From the cell containing the given text, extract its center point as [X, Y] coordinate. 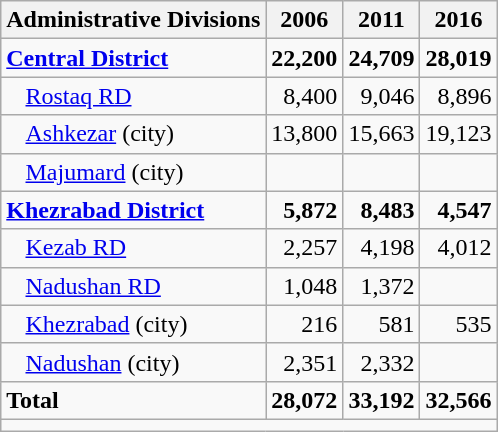
2,257 [304, 248]
9,046 [382, 96]
216 [304, 324]
Nadushan RD [134, 286]
Khezrabad District [134, 210]
2,351 [304, 362]
19,123 [458, 134]
13,800 [304, 134]
28,019 [458, 58]
4,198 [382, 248]
4,012 [458, 248]
Central District [134, 58]
Khezrabad (city) [134, 324]
1,372 [382, 286]
Rostaq RD [134, 96]
8,896 [458, 96]
33,192 [382, 400]
4,547 [458, 210]
Kezab RD [134, 248]
Nadushan (city) [134, 362]
32,566 [458, 400]
5,872 [304, 210]
24,709 [382, 58]
22,200 [304, 58]
Total [134, 400]
581 [382, 324]
2006 [304, 20]
Administrative Divisions [134, 20]
2011 [382, 20]
Ashkezar (city) [134, 134]
8,483 [382, 210]
15,663 [382, 134]
28,072 [304, 400]
1,048 [304, 286]
Majumard (city) [134, 172]
8,400 [304, 96]
535 [458, 324]
2016 [458, 20]
2,332 [382, 362]
